Return (x, y) of the center of cell containing provided text 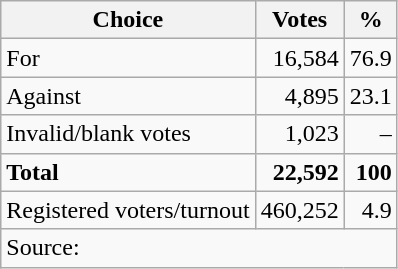
Against (128, 96)
1,023 (300, 134)
Total (128, 172)
Invalid/blank votes (128, 134)
76.9 (370, 58)
22,592 (300, 172)
100 (370, 172)
4.9 (370, 210)
– (370, 134)
4,895 (300, 96)
Source: (199, 248)
23.1 (370, 96)
Votes (300, 20)
Registered voters/turnout (128, 210)
For (128, 58)
% (370, 20)
460,252 (300, 210)
16,584 (300, 58)
Choice (128, 20)
